Locate the cell with the specified text and output its (x, y) center coordinate. 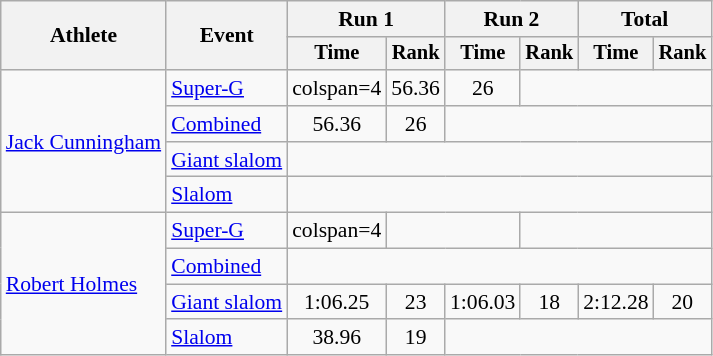
2:12.28 (616, 302)
Event (226, 36)
Robert Holmes (84, 284)
Athlete (84, 36)
1:06.03 (482, 302)
Run 1 (366, 19)
20 (683, 302)
Jack Cunningham (84, 141)
Run 2 (512, 19)
18 (549, 302)
38.96 (336, 338)
23 (416, 302)
19 (416, 338)
1:06.25 (336, 302)
Total (644, 19)
